Capture the cell that displays the provided text and extract its (X, Y) central coordinate. 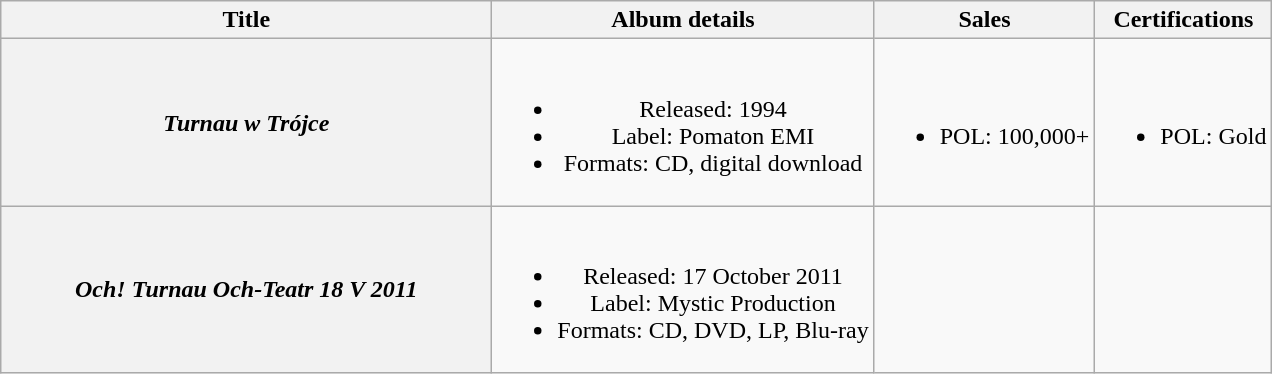
Released: 17 October 2011Label: Mystic ProductionFormats: CD, DVD, LP, Blu-ray (683, 290)
Title (246, 20)
Och! Turnau Och-Teatr 18 V 2011 (246, 290)
Released: 1994Label: Pomaton EMIFormats: CD, digital download (683, 122)
POL: Gold (1184, 122)
Turnau w Trójce (246, 122)
POL: 100,000+ (984, 122)
Certifications (1184, 20)
Sales (984, 20)
Album details (683, 20)
